Output the [x, y] coordinate of the center of the cell containing the given text.  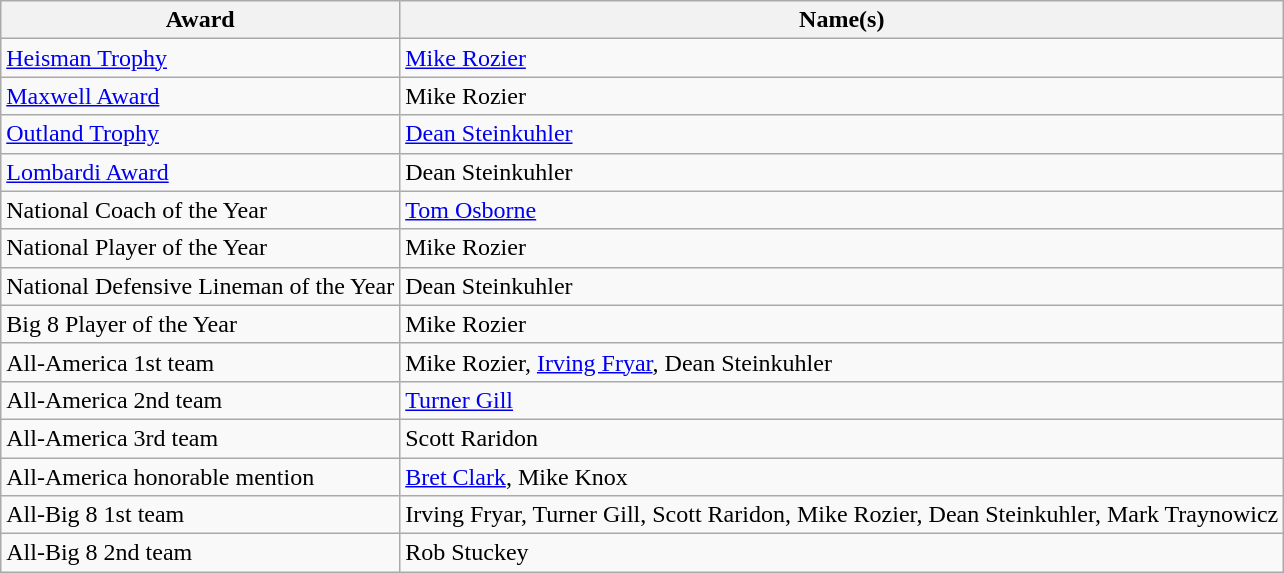
Outland Trophy [200, 134]
Award [200, 20]
All-America 1st team [200, 362]
Bret Clark, Mike Knox [842, 477]
Lombardi Award [200, 172]
Name(s) [842, 20]
Heisman Trophy [200, 58]
Big 8 Player of the Year [200, 324]
Mike Rozier, Irving Fryar, Dean Steinkuhler [842, 362]
All-Big 8 2nd team [200, 553]
Scott Raridon [842, 438]
National Defensive Lineman of the Year [200, 286]
All-America 2nd team [200, 400]
National Coach of the Year [200, 210]
All-Big 8 1st team [200, 515]
All-America honorable mention [200, 477]
Tom Osborne [842, 210]
Rob Stuckey [842, 553]
Maxwell Award [200, 96]
Irving Fryar, Turner Gill, Scott Raridon, Mike Rozier, Dean Steinkuhler, Mark Traynowicz [842, 515]
All-America 3rd team [200, 438]
Turner Gill [842, 400]
National Player of the Year [200, 248]
